Return (X, Y) of the center of cell containing provided text 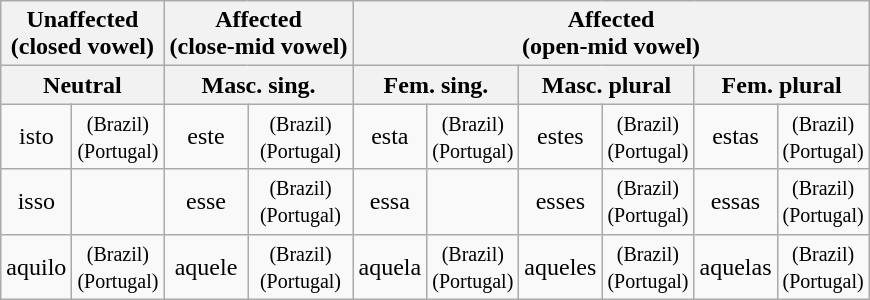
isso (36, 202)
estas (736, 136)
Neutral (82, 85)
Masc. sing. (258, 85)
Affected(open-mid vowel) (611, 34)
Affected(close-mid vowel) (258, 34)
aquelas (736, 266)
aquilo (36, 266)
este (206, 136)
Masc. plural (606, 85)
esse (206, 202)
aquela (390, 266)
isto (36, 136)
aqueles (560, 266)
Fem. plural (782, 85)
esta (390, 136)
esses (560, 202)
aquele (206, 266)
essa (390, 202)
Fem. sing. (436, 85)
Unaffected(closed vowel) (82, 34)
estes (560, 136)
essas (736, 202)
